Determine the [X, Y] coordinate at the center of the cell enclosing the given text.  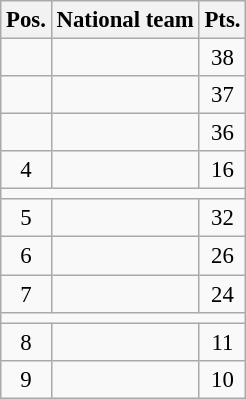
6 [26, 256]
38 [222, 58]
Pos. [26, 20]
11 [222, 342]
9 [26, 379]
5 [26, 219]
36 [222, 133]
37 [222, 95]
10 [222, 379]
8 [26, 342]
4 [26, 170]
26 [222, 256]
Pts. [222, 20]
7 [26, 294]
24 [222, 294]
National team [125, 20]
16 [222, 170]
32 [222, 219]
